Locate the cell with the specified text and output its [x, y] center coordinate. 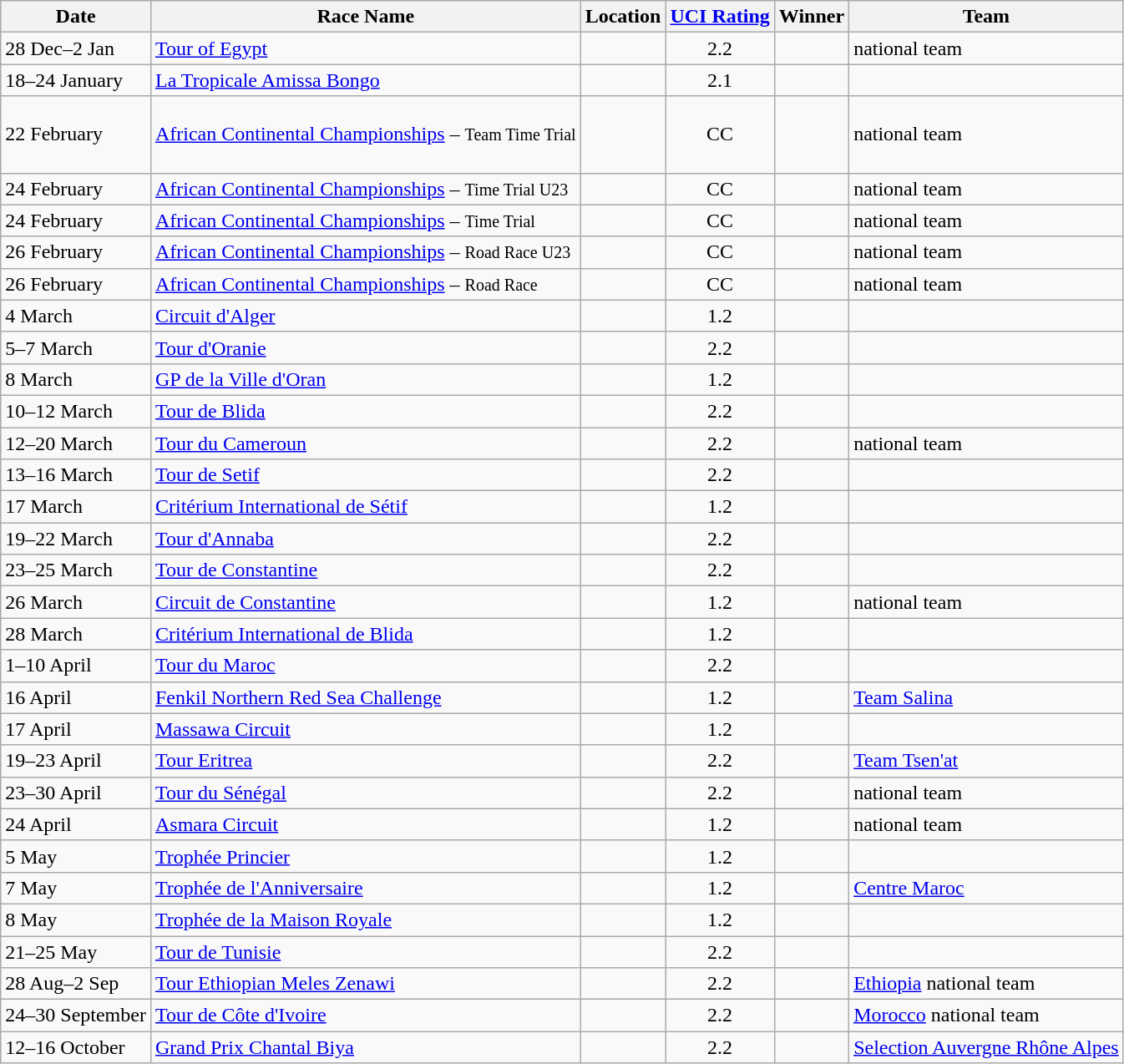
Tour d'Oranie [366, 347]
Trophée Princier [366, 856]
Grand Prix Chantal Biya [366, 1047]
Morocco national team [987, 1016]
Ethiopia national team [987, 984]
12–16 October [76, 1047]
Tour Eritrea [366, 761]
Tour de Constantine [366, 570]
Tour of Egypt [366, 48]
Critérium International de Sétif [366, 507]
Tour du Maroc [366, 666]
African Continental Championships – Road Race [366, 284]
GP de la Ville d'Oran [366, 379]
Tour d'Annaba [366, 539]
La Tropicale Amissa Bongo [366, 80]
Selection Auvergne Rhône Alpes [987, 1047]
17 April [76, 729]
Winner [812, 17]
23–25 March [76, 570]
Fenkil Northern Red Sea Challenge [366, 697]
Tour de Blida [366, 411]
Team Tsen'at [987, 761]
5 May [76, 856]
24 April [76, 824]
10–12 March [76, 411]
5–7 March [76, 347]
4 March [76, 316]
Tour du Sénégal [366, 793]
Location [623, 17]
2.1 [720, 80]
8 May [76, 920]
African Continental Championships – Team Time Trial [366, 134]
UCI Rating [720, 17]
Critérium International de Blida [366, 634]
28 March [76, 634]
28 Aug–2 Sep [76, 984]
African Continental Championships – Road Race U23 [366, 252]
Tour de Côte d'Ivoire [366, 1016]
Race Name [366, 17]
23–30 April [76, 793]
7 May [76, 888]
21–25 May [76, 951]
African Continental Championships – Time Trial U23 [366, 189]
Circuit de Constantine [366, 602]
26 March [76, 602]
16 April [76, 697]
22 February [76, 134]
24–30 September [76, 1016]
Team Salina [987, 697]
African Continental Championships – Time Trial [366, 220]
28 Dec–2 Jan [76, 48]
Date [76, 17]
Tour de Setif [366, 475]
1–10 April [76, 666]
12–20 March [76, 443]
Asmara Circuit [366, 824]
17 March [76, 507]
13–16 March [76, 475]
18–24 January [76, 80]
Team [987, 17]
Centre Maroc [987, 888]
Trophée de l'Anniversaire [366, 888]
19–22 March [76, 539]
Tour du Cameroun [366, 443]
Circuit d'Alger [366, 316]
Trophée de la Maison Royale [366, 920]
8 March [76, 379]
Tour Ethiopian Meles Zenawi [366, 984]
Massawa Circuit [366, 729]
Tour de Tunisie [366, 951]
19–23 April [76, 761]
